Scan for the cell matching the given text and deliver its (x, y) coordinate at center. 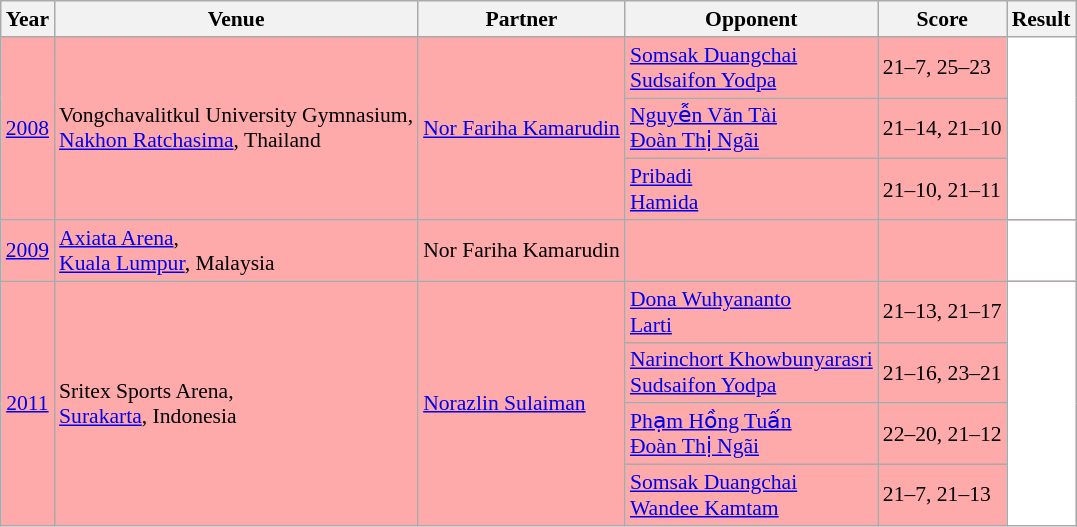
21–7, 25–23 (942, 68)
Sritex Sports Arena,Surakarta, Indonesia (236, 403)
Partner (522, 19)
Opponent (752, 19)
21–13, 21–17 (942, 312)
Dona Wuhyananto Larti (752, 312)
21–10, 21–11 (942, 190)
Phạm Hồng Tuấn Đoàn Thị Ngãi (752, 434)
Norazlin Sulaiman (522, 403)
Vongchavalitkul University Gymnasium,Nakhon Ratchasima, Thailand (236, 128)
21–16, 23–21 (942, 372)
Narinchort Khowbunyarasri Sudsaifon Yodpa (752, 372)
21–7, 21–13 (942, 496)
Result (1042, 19)
Score (942, 19)
Year (28, 19)
Somsak Duangchai Sudsaifon Yodpa (752, 68)
2009 (28, 250)
Axiata Arena,Kuala Lumpur, Malaysia (236, 250)
Pribadi Hamida (752, 190)
2011 (28, 403)
21–14, 21–10 (942, 128)
Nguyễn Văn Tài Đoàn Thị Ngãi (752, 128)
Venue (236, 19)
Somsak Duangchai Wandee Kamtam (752, 496)
2008 (28, 128)
22–20, 21–12 (942, 434)
